Pinpoint the cell where the given text exists, returning its [X, Y] midpoint coordinate. 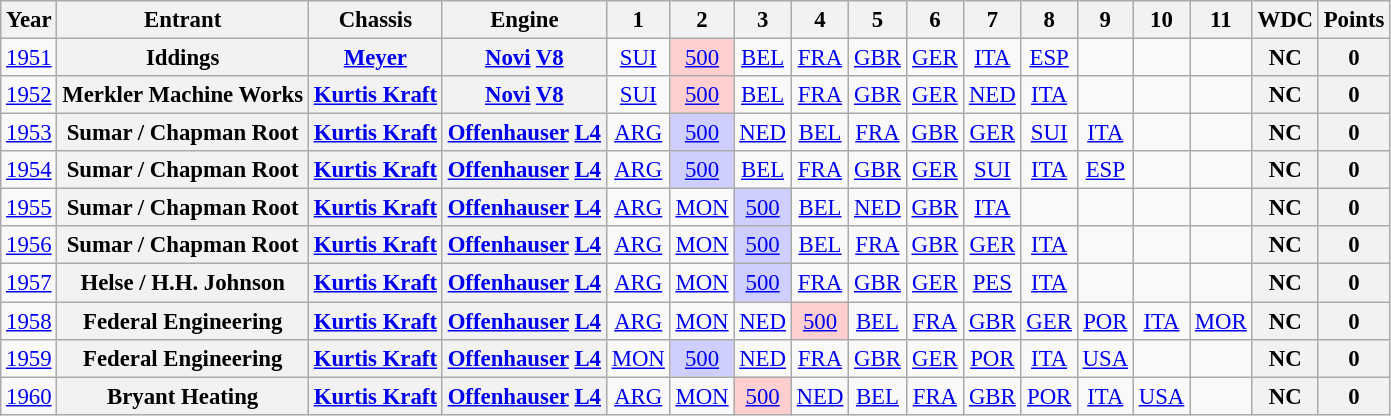
1956 [29, 245]
8 [1049, 20]
6 [934, 20]
1951 [29, 58]
1953 [29, 133]
1959 [29, 358]
WDC [1285, 20]
1957 [29, 283]
7 [992, 20]
1954 [29, 170]
10 [1161, 20]
PES [992, 283]
Chassis [375, 20]
1955 [29, 208]
1952 [29, 95]
MOR [1222, 321]
Helse / H.H. Johnson [182, 283]
3 [762, 20]
5 [878, 20]
Points [1354, 20]
1960 [29, 396]
11 [1222, 20]
9 [1105, 20]
Meyer [375, 58]
Merkler Machine Works [182, 95]
2 [702, 20]
Engine [524, 20]
Entrant [182, 20]
Iddings [182, 58]
1 [638, 20]
1958 [29, 321]
4 [820, 20]
Bryant Heating [182, 396]
Year [29, 20]
